Capture the cell that displays the provided text and extract its [x, y] central coordinate. 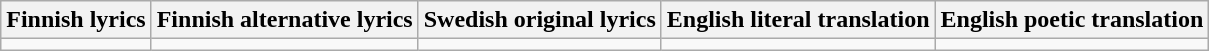
English poetic translation [1072, 20]
English literal translation [798, 20]
Swedish original lyrics [540, 20]
Finnish lyrics [76, 20]
Finnish alternative lyrics [284, 20]
